Scan for the cell matching the given text and deliver its (X, Y) coordinate at center. 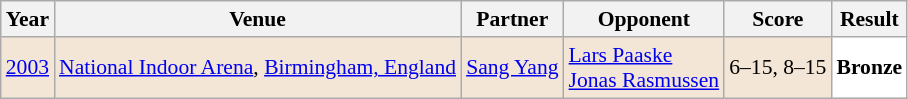
Opponent (644, 19)
Bronze (869, 68)
6–15, 8–15 (778, 68)
2003 (28, 68)
Year (28, 19)
Sang Yang (512, 68)
Score (778, 19)
National Indoor Arena, Birmingham, England (258, 68)
Result (869, 19)
Lars Paaske Jonas Rasmussen (644, 68)
Partner (512, 19)
Venue (258, 19)
